Capture the cell that displays the provided text and extract its (x, y) central coordinate. 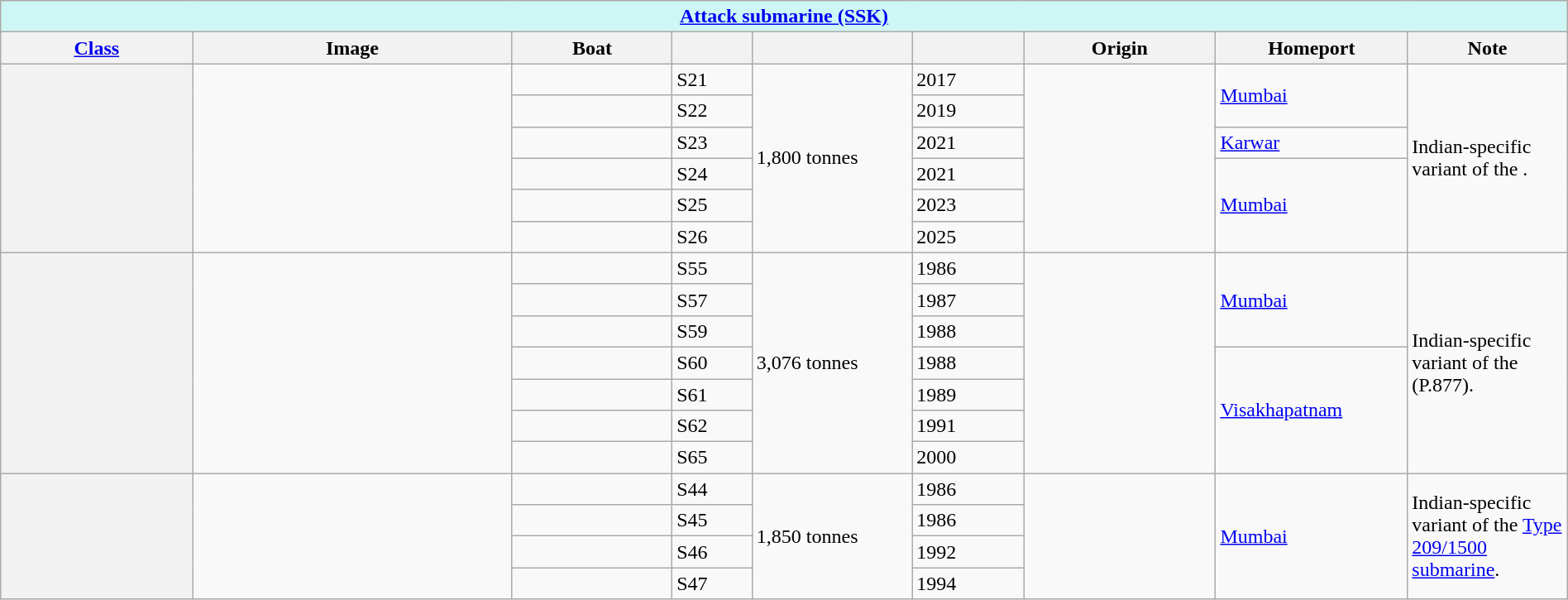
S23 (713, 142)
Indian-specific variant of the . (1487, 158)
Class (97, 48)
S59 (713, 331)
S62 (713, 426)
Image (352, 48)
2023 (968, 205)
S26 (713, 237)
S47 (713, 583)
Boat (592, 48)
S61 (713, 395)
S25 (713, 205)
1994 (968, 583)
1991 (968, 426)
S65 (713, 458)
1,850 tonnes (832, 536)
2019 (968, 111)
S44 (713, 489)
3,076 tonnes (832, 362)
1989 (968, 395)
Homeport (1312, 48)
1,800 tonnes (832, 158)
1992 (968, 552)
Attack submarine (SSK) (784, 17)
2017 (968, 79)
Note (1487, 48)
Origin (1120, 48)
2000 (968, 458)
Visakhapatnam (1312, 410)
S21 (713, 79)
1987 (968, 300)
Indian-specific variant of the (P.877). (1487, 362)
S24 (713, 174)
S45 (713, 521)
Indian-specific variant of the Type 209/1500 submarine. (1487, 536)
S46 (713, 552)
S55 (713, 268)
S57 (713, 300)
S60 (713, 362)
2025 (968, 237)
Karwar (1312, 142)
S22 (713, 111)
